Output the [x, y] coordinate of the center of the cell containing the given text.  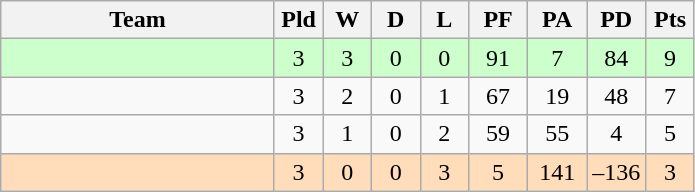
84 [616, 58]
48 [616, 96]
PD [616, 20]
59 [498, 134]
55 [558, 134]
PA [558, 20]
–136 [616, 172]
9 [670, 58]
PF [498, 20]
W [348, 20]
141 [558, 172]
19 [558, 96]
Team [138, 20]
91 [498, 58]
4 [616, 134]
L [444, 20]
67 [498, 96]
Pld [298, 20]
D [396, 20]
Pts [670, 20]
